Scan for the cell matching the given text and deliver its [X, Y] coordinate at center. 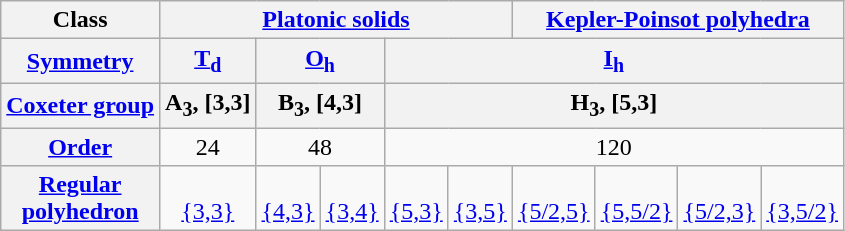
24 [208, 147]
48 [320, 147]
{3,3} [208, 198]
H3, [5,3] [614, 105]
{3,5} [480, 198]
120 [614, 147]
Order [80, 147]
Coxeter group [80, 105]
Symmetry [80, 61]
{3,4} [352, 198]
Class [80, 20]
Platonic solids [336, 20]
{5,5/2} [636, 198]
A3, [3,3] [208, 105]
Ih [614, 61]
{5/2,3} [720, 198]
Td [208, 61]
{3,5/2} [802, 198]
B3, [4,3] [320, 105]
Oh [320, 61]
Kepler-Poinsot polyhedra [678, 20]
{5/2,5} [554, 198]
{4,3} [288, 198]
{5,3} [416, 198]
Regularpolyhedron [80, 198]
